Pinpoint the cell where the given text exists, returning its [x, y] midpoint coordinate. 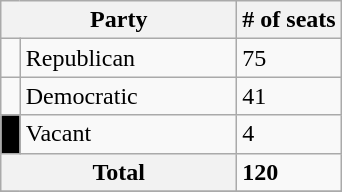
75 [289, 58]
Vacant [128, 134]
Party [119, 20]
# of seats [289, 20]
4 [289, 134]
Democratic [128, 96]
Republican [128, 58]
Total [119, 172]
41 [289, 96]
120 [289, 172]
